For the text-containing cell, return its midpoint in [X, Y] coordinate format. 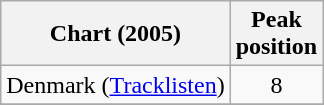
Denmark (Tracklisten) [116, 85]
Chart (2005) [116, 34]
8 [276, 85]
Peakposition [276, 34]
